Determine the [x, y] coordinate at the center of the cell enclosing the given text.  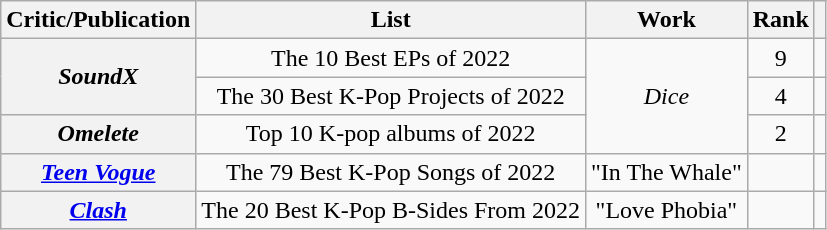
Clash [98, 210]
"Love Phobia" [667, 210]
Dice [667, 96]
Rank [780, 20]
The 79 Best K-Pop Songs of 2022 [391, 172]
List [391, 20]
The 30 Best K-Pop Projects of 2022 [391, 96]
Work [667, 20]
Top 10 K-pop albums of 2022 [391, 134]
2 [780, 134]
9 [780, 58]
Omelete [98, 134]
4 [780, 96]
Teen Vogue [98, 172]
SoundX [98, 77]
"In The Whale" [667, 172]
The 10 Best EPs of 2022 [391, 58]
The 20 Best K-Pop B-Sides From 2022 [391, 210]
Critic/Publication [98, 20]
